Return [x, y] of the center of cell containing provided text 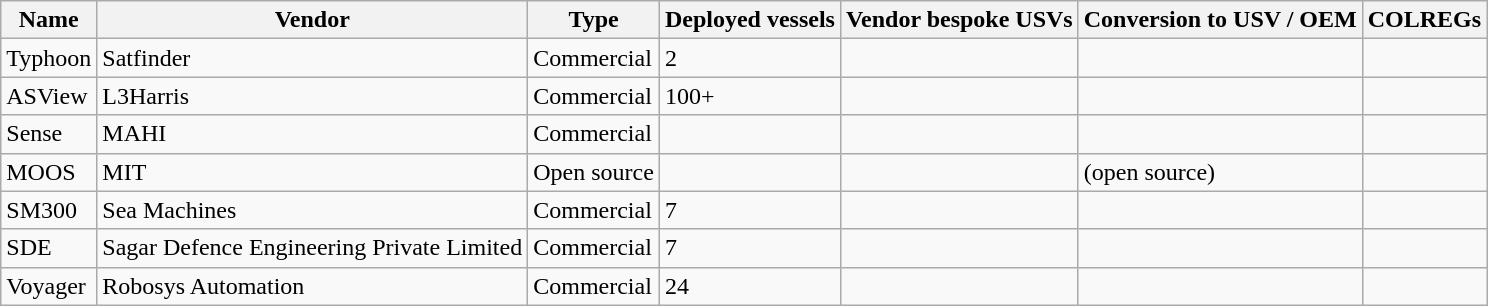
Robosys Automation [312, 286]
ASView [49, 96]
Sagar Defence Engineering Private Limited [312, 248]
MAHI [312, 134]
Satfinder [312, 58]
MIT [312, 172]
Typhoon [49, 58]
Type [594, 20]
Conversion to USV / OEM [1220, 20]
Open source [594, 172]
100+ [750, 96]
SM300 [49, 210]
Vendor [312, 20]
2 [750, 58]
(open source) [1220, 172]
COLREGs [1424, 20]
24 [750, 286]
Vendor bespoke USVs [959, 20]
Name [49, 20]
SDE [49, 248]
Voyager [49, 286]
Sea Machines [312, 210]
Sense [49, 134]
L3Harris [312, 96]
MOOS [49, 172]
Deployed vessels [750, 20]
